For the text-containing cell, return its midpoint in [X, Y] coordinate format. 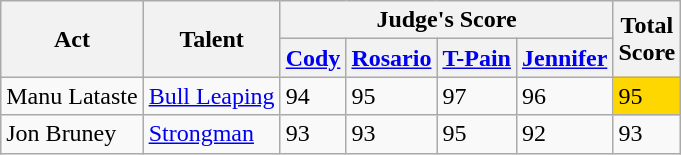
Jennifer [564, 58]
97 [477, 96]
Bull Leaping [212, 96]
Act [72, 39]
T-Pain [477, 58]
96 [564, 96]
Manu Lataste [72, 96]
94 [313, 96]
Rosario [392, 58]
Cody [313, 58]
TotalScore [647, 39]
92 [564, 134]
Judge's Score [446, 20]
Strongman [212, 134]
Jon Bruney [72, 134]
Talent [212, 39]
